Capture the cell that displays the provided text and extract its (X, Y) central coordinate. 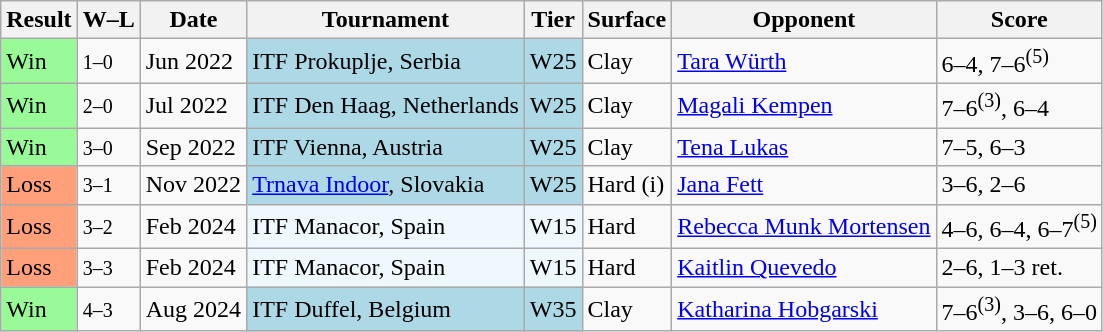
6–4, 7–6(5) (1019, 62)
7–6(3), 6–4 (1019, 106)
3–3 (108, 268)
Aug 2024 (193, 310)
Kaitlin Quevedo (804, 268)
Tier (553, 20)
ITF Duffel, Belgium (386, 310)
Trnava Indoor, Slovakia (386, 185)
4–3 (108, 310)
ITF Vienna, Austria (386, 147)
3–1 (108, 185)
Score (1019, 20)
W35 (553, 310)
Jul 2022 (193, 106)
Rebecca Munk Mortensen (804, 226)
ITF Den Haag, Netherlands (386, 106)
Surface (627, 20)
Date (193, 20)
2–6, 1–3 ret. (1019, 268)
Tournament (386, 20)
Opponent (804, 20)
3–6, 2–6 (1019, 185)
ITF Prokuplje, Serbia (386, 62)
W–L (108, 20)
4–6, 6–4, 6–7(5) (1019, 226)
Jun 2022 (193, 62)
7–5, 6–3 (1019, 147)
3–2 (108, 226)
2–0 (108, 106)
Tara Würth (804, 62)
Katharina Hobgarski (804, 310)
1–0 (108, 62)
Hard (i) (627, 185)
Jana Fett (804, 185)
Magali Kempen (804, 106)
3–0 (108, 147)
7–6(3), 3–6, 6–0 (1019, 310)
Sep 2022 (193, 147)
Tena Lukas (804, 147)
Nov 2022 (193, 185)
Result (39, 20)
